Extract the (x, y) coordinate from the center of the cell holding the provided text.  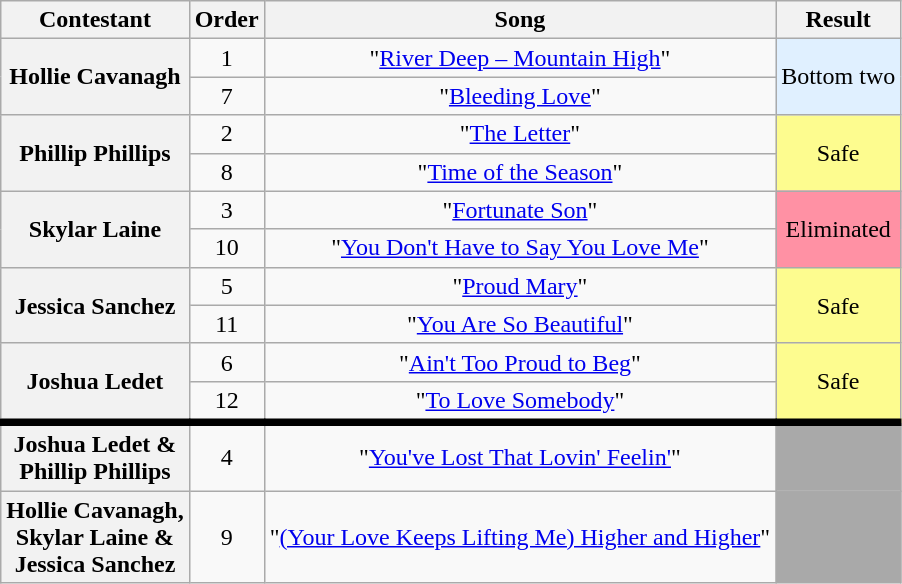
"You Are So Beautiful" (520, 324)
"Proud Mary" (520, 286)
"To Love Somebody" (520, 402)
2 (226, 134)
5 (226, 286)
"Ain't Too Proud to Beg" (520, 362)
Hollie Cavanagh (95, 77)
Skylar Laine (95, 229)
8 (226, 172)
Contestant (95, 20)
Joshua Ledet &Phillip Phillips (95, 456)
3 (226, 210)
Result (838, 20)
Jessica Sanchez (95, 305)
"(Your Love Keeps Lifting Me) Higher and Higher" (520, 536)
Bottom two (838, 77)
6 (226, 362)
"Bleeding Love" (520, 96)
"River Deep – Mountain High" (520, 58)
"You Don't Have to Say You Love Me" (520, 248)
Hollie Cavanagh,Skylar Laine &Jessica Sanchez (95, 536)
Joshua Ledet (95, 382)
"The Letter" (520, 134)
10 (226, 248)
7 (226, 96)
Phillip Phillips (95, 153)
Eliminated (838, 229)
"You've Lost That Lovin' Feelin'" (520, 456)
12 (226, 402)
"Time of the Season" (520, 172)
1 (226, 58)
4 (226, 456)
Order (226, 20)
9 (226, 536)
"Fortunate Son" (520, 210)
11 (226, 324)
Song (520, 20)
